Search for the cell housing the specified text and yield its [X, Y] center coordinate. 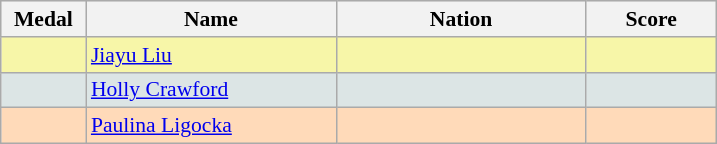
Score [651, 19]
Holly Crawford [211, 90]
Jiayu Liu [211, 55]
Nation [461, 19]
Paulina Ligocka [211, 126]
Medal [44, 19]
Name [211, 19]
